Capture the cell that displays the provided text and extract its (X, Y) central coordinate. 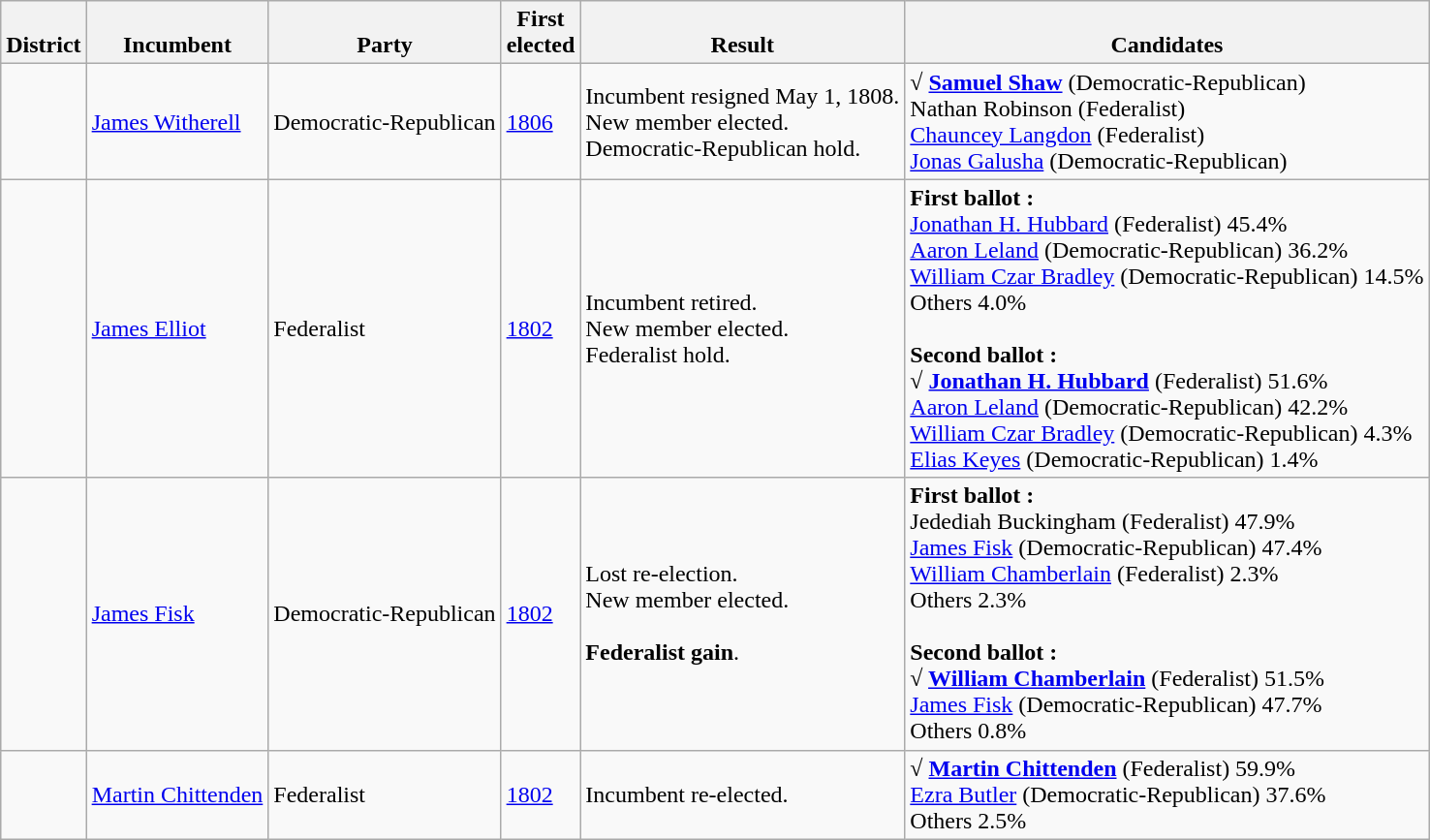
District (44, 33)
Incumbent retired.New member elected.Federalist hold. (742, 328)
√ Martin Chittenden (Federalist) 59.9%Ezra Butler (Democratic-Republican) 37.6%Others 2.5% (1166, 794)
1806 (541, 122)
Incumbent (177, 33)
Martin Chittenden (177, 794)
Incumbent re-elected. (742, 794)
Party (385, 33)
Result (742, 33)
James Elliot (177, 328)
James Fisk (177, 614)
Lost re-election.New member elected.Federalist gain. (742, 614)
Incumbent resigned May 1, 1808.New member elected.Democratic-Republican hold. (742, 122)
Firstelected (541, 33)
Candidates (1166, 33)
James Witherell (177, 122)
√ Samuel Shaw (Democratic-Republican)Nathan Robinson (Federalist)Chauncey Langdon (Federalist)Jonas Galusha (Democratic-Republican) (1166, 122)
